From the cell containing the given text, extract its center point as (X, Y) coordinate. 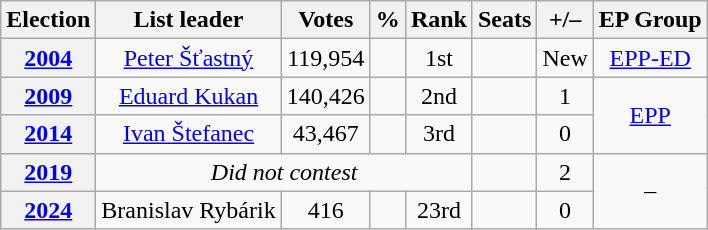
2009 (48, 96)
1st (438, 58)
Ivan Štefanec (188, 134)
Peter Šťastný (188, 58)
43,467 (326, 134)
Eduard Kukan (188, 96)
1 (565, 96)
416 (326, 210)
EPP-ED (650, 58)
+/– (565, 20)
% (388, 20)
2004 (48, 58)
3rd (438, 134)
Rank (438, 20)
– (650, 191)
Did not contest (284, 172)
2019 (48, 172)
119,954 (326, 58)
Seats (504, 20)
EPP (650, 115)
Branislav Rybárik (188, 210)
EP Group (650, 20)
23rd (438, 210)
2024 (48, 210)
140,426 (326, 96)
List leader (188, 20)
Election (48, 20)
New (565, 58)
2014 (48, 134)
2nd (438, 96)
Votes (326, 20)
2 (565, 172)
